Locate the cell with the specified text and output its (x, y) center coordinate. 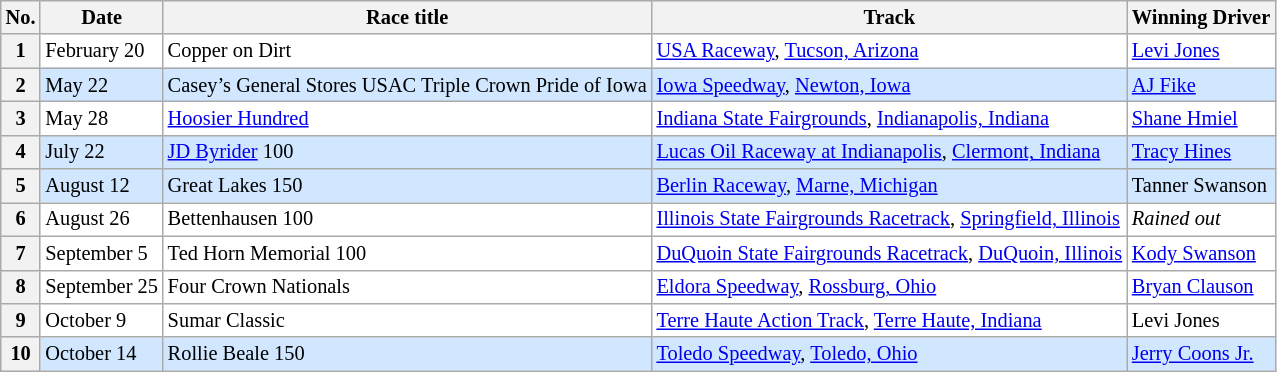
8 (21, 287)
Four Crown Nationals (408, 287)
Tracy Hines (1201, 152)
USA Raceway, Tucson, Arizona (890, 51)
7 (21, 253)
Lucas Oil Raceway at Indianapolis, Clermont, Indiana (890, 152)
Terre Haute Action Track, Terre Haute, Indiana (890, 320)
Rained out (1201, 219)
October 14 (101, 354)
Kody Swanson (1201, 253)
Shane Hmiel (1201, 118)
Bettenhausen 100 (408, 219)
2 (21, 85)
5 (21, 186)
3 (21, 118)
Bryan Clauson (1201, 287)
May 22 (101, 85)
Rollie Beale 150 (408, 354)
Copper on Dirt (408, 51)
AJ Fike (1201, 85)
Jerry Coons Jr. (1201, 354)
Eldora Speedway, Rossburg, Ohio (890, 287)
August 12 (101, 186)
Iowa Speedway, Newton, Iowa (890, 85)
May 28 (101, 118)
Tanner Swanson (1201, 186)
Date (101, 17)
Great Lakes 150 (408, 186)
Ted Horn Memorial 100 (408, 253)
Winning Driver (1201, 17)
JD Byrider 100 (408, 152)
September 5 (101, 253)
February 20 (101, 51)
October 9 (101, 320)
Casey’s General Stores USAC Triple Crown Pride of Iowa (408, 85)
July 22 (101, 152)
Hoosier Hundred (408, 118)
9 (21, 320)
August 26 (101, 219)
Race title (408, 17)
No. (21, 17)
4 (21, 152)
10 (21, 354)
1 (21, 51)
DuQuoin State Fairgrounds Racetrack, DuQuoin, Illinois (890, 253)
Track (890, 17)
Sumar Classic (408, 320)
Berlin Raceway, Marne, Michigan (890, 186)
Indiana State Fairgrounds, Indianapolis, Indiana (890, 118)
September 25 (101, 287)
6 (21, 219)
Toledo Speedway, Toledo, Ohio (890, 354)
Illinois State Fairgrounds Racetrack, Springfield, Illinois (890, 219)
